Extract the (X, Y) coordinate from the center of the cell holding the provided text.  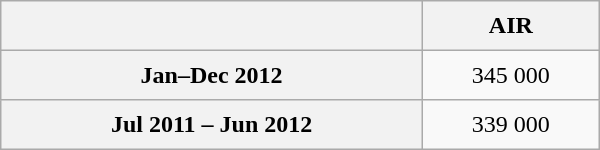
AIR (510, 26)
345 000 (510, 75)
339 000 (510, 125)
Jul 2011 – Jun 2012 (212, 125)
Jan–Dec 2012 (212, 75)
